Return the (x, y) coordinate for the center point of the cell that contains the specified text.  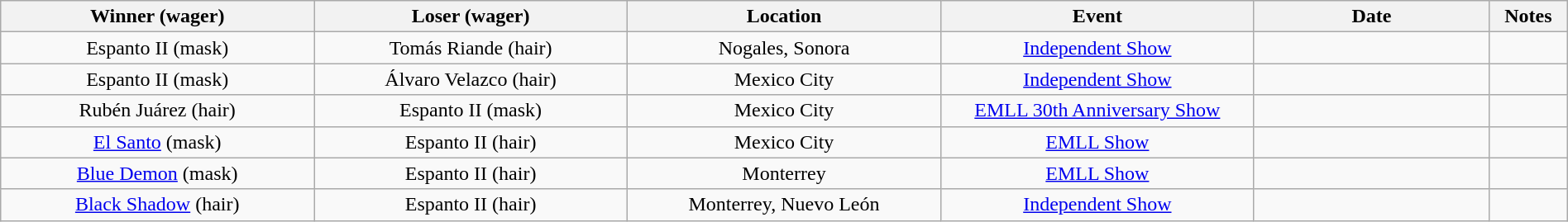
Black Shadow (hair) (157, 205)
Winner (wager) (157, 17)
EMLL 30th Anniversary Show (1097, 111)
Álvaro Velazco (hair) (471, 79)
Tomás Riande (hair) (471, 48)
Monterrey, Nuevo León (784, 205)
Rubén Juárez (hair) (157, 111)
Location (784, 17)
Loser (wager) (471, 17)
El Santo (mask) (157, 142)
Notes (1528, 17)
Event (1097, 17)
Monterrey (784, 173)
Date (1371, 17)
Nogales, Sonora (784, 48)
Blue Demon (mask) (157, 173)
